Determine the (x, y) coordinate at the center of the cell enclosing the given text.  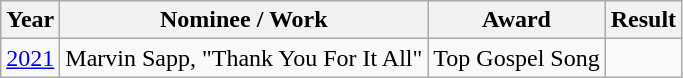
Year (30, 20)
2021 (30, 58)
Marvin Sapp, "Thank You For It All" (244, 58)
Result (643, 20)
Top Gospel Song (516, 58)
Award (516, 20)
Nominee / Work (244, 20)
